Return [x, y] of the center of cell containing provided text 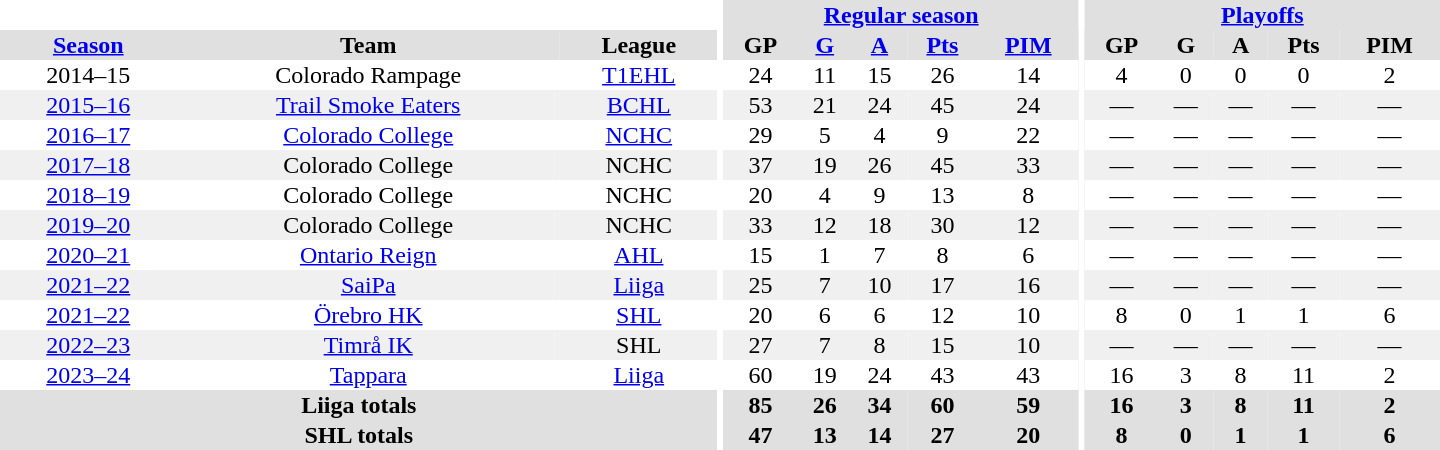
AHL [639, 255]
2020–21 [88, 255]
2016–17 [88, 135]
Season [88, 45]
2019–20 [88, 225]
22 [1028, 135]
Trail Smoke Eaters [368, 105]
2014–15 [88, 75]
Playoffs [1262, 15]
SHL totals [359, 435]
Regular season [902, 15]
25 [761, 285]
2022–23 [88, 345]
BCHL [639, 105]
Örebro HK [368, 315]
SaiPa [368, 285]
59 [1028, 405]
Liiga totals [359, 405]
21 [824, 105]
2017–18 [88, 165]
5 [824, 135]
34 [880, 405]
2023–24 [88, 375]
Colorado Rampage [368, 75]
53 [761, 105]
47 [761, 435]
30 [942, 225]
37 [761, 165]
League [639, 45]
Timrå IK [368, 345]
85 [761, 405]
2018–19 [88, 195]
Tappara [368, 375]
17 [942, 285]
2015–16 [88, 105]
18 [880, 225]
T1EHL [639, 75]
29 [761, 135]
Ontario Reign [368, 255]
Team [368, 45]
